For the text-containing cell, return its midpoint in [x, y] coordinate format. 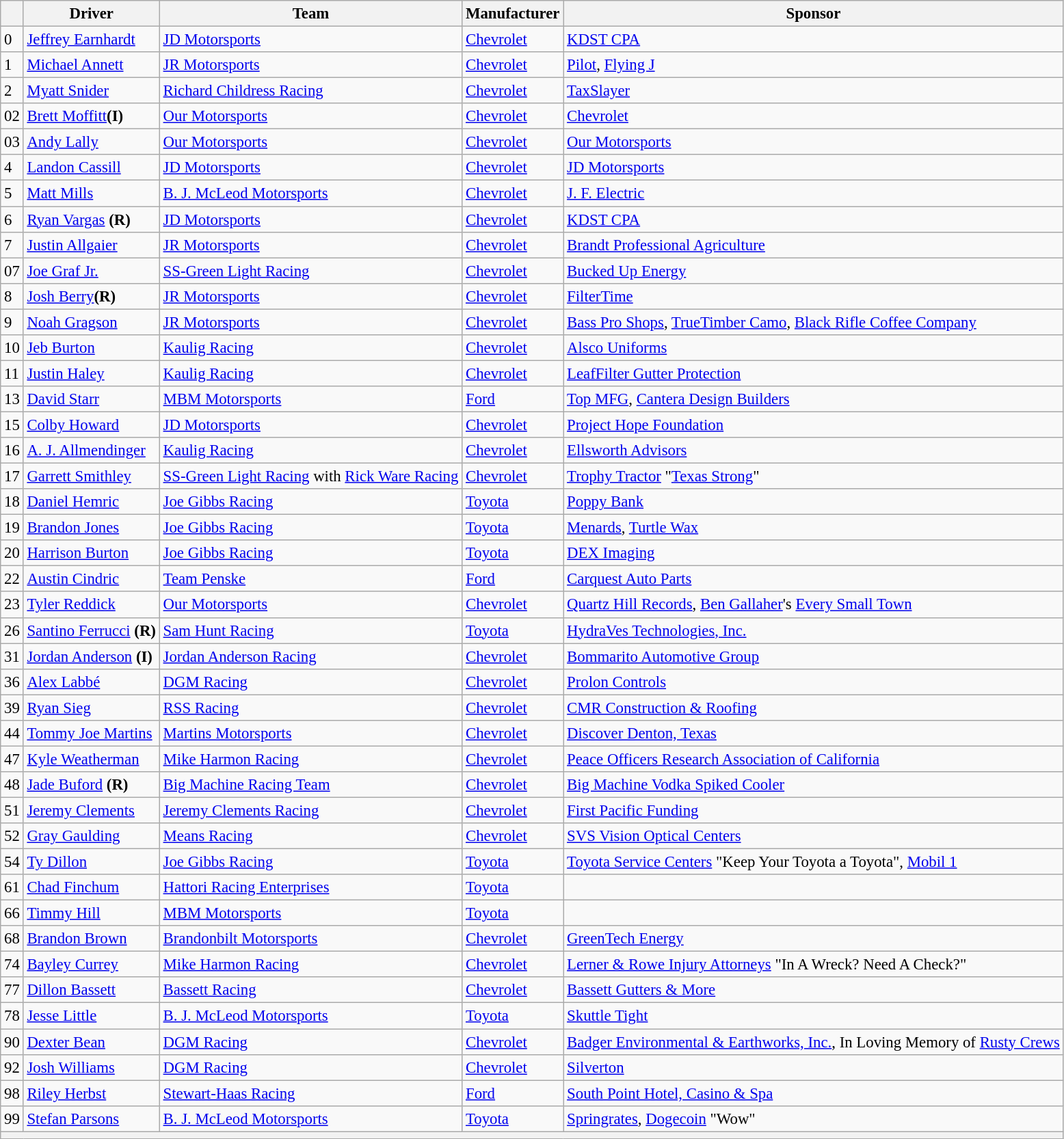
Alex Labbé [92, 682]
Jeb Burton [92, 348]
J. F. Electric [814, 193]
Means Racing [310, 836]
52 [12, 836]
Alsco Uniforms [814, 348]
SS-Green Light Racing with Rick Ware Racing [310, 477]
Jordan Anderson (I) [92, 656]
36 [12, 682]
Stefan Parsons [92, 1118]
Joe Graf Jr. [92, 271]
Lerner & Rowe Injury Attorneys "In A Wreck? Need A Check?" [814, 965]
Tommy Joe Martins [92, 734]
GreenTech Energy [814, 939]
07 [12, 271]
Josh Berry(R) [92, 296]
92 [12, 1067]
Big Machine Vodka Spiked Cooler [814, 785]
Skuttle Tight [814, 1016]
15 [12, 425]
Riley Herbst [92, 1093]
Andy Lally [92, 142]
02 [12, 116]
Jeremy Clements [92, 810]
SVS Vision Optical Centers [814, 836]
2 [12, 91]
Jeremy Clements Racing [310, 810]
99 [12, 1118]
9 [12, 322]
47 [12, 759]
39 [12, 708]
CMR Construction & Roofing [814, 708]
Kyle Weatherman [92, 759]
Pilot, Flying J [814, 65]
Dexter Bean [92, 1042]
First Pacific Funding [814, 810]
98 [12, 1093]
17 [12, 477]
13 [12, 399]
23 [12, 605]
TaxSlayer [814, 91]
Noah Gragson [92, 322]
Ty Dillon [92, 862]
Silverton [814, 1067]
6 [12, 219]
Prolon Controls [814, 682]
77 [12, 991]
Brandt Professional Agriculture [814, 245]
26 [12, 630]
4 [12, 167]
Chad Finchum [92, 887]
16 [12, 451]
Team Penske [310, 579]
Ryan Sieg [92, 708]
Austin Cindric [92, 579]
Menards, Turtle Wax [814, 528]
Toyota Service Centers "Keep Your Toyota a Toyota", Mobil 1 [814, 862]
Sponsor [814, 14]
48 [12, 785]
Brandon Brown [92, 939]
1 [12, 65]
Bass Pro Shops, TrueTimber Camo, Black Rifle Coffee Company [814, 322]
Hattori Racing Enterprises [310, 887]
DEX Imaging [814, 553]
David Starr [92, 399]
Martins Motorsports [310, 734]
Stewart-Haas Racing [310, 1093]
Discover Denton, Texas [814, 734]
7 [12, 245]
Justin Allgaier [92, 245]
Timmy Hill [92, 913]
Colby Howard [92, 425]
74 [12, 965]
Peace Officers Research Association of California [814, 759]
Sam Hunt Racing [310, 630]
5 [12, 193]
Brandonbilt Motorsports [310, 939]
11 [12, 373]
8 [12, 296]
Brett Moffitt(I) [92, 116]
Landon Cassill [92, 167]
68 [12, 939]
Daniel Hemric [92, 502]
Team [310, 14]
Poppy Bank [814, 502]
Jade Buford (R) [92, 785]
18 [12, 502]
SS-Green Light Racing [310, 271]
Richard Childress Racing [310, 91]
Bommarito Automotive Group [814, 656]
Harrison Burton [92, 553]
Top MFG, Cantera Design Builders [814, 399]
Bucked Up Energy [814, 271]
LeafFilter Gutter Protection [814, 373]
Quartz Hill Records, Ben Gallaher's Every Small Town [814, 605]
Jesse Little [92, 1016]
20 [12, 553]
Ryan Vargas (R) [92, 219]
66 [12, 913]
South Point Hotel, Casino & Spa [814, 1093]
Manufacturer [513, 14]
Gray Gaulding [92, 836]
RSS Racing [310, 708]
A. J. Allmendinger [92, 451]
Matt Mills [92, 193]
Myatt Snider [92, 91]
78 [12, 1016]
19 [12, 528]
Jordan Anderson Racing [310, 656]
FilterTime [814, 296]
Jeffrey Earnhardt [92, 40]
Tyler Reddick [92, 605]
Garrett Smithley [92, 477]
51 [12, 810]
Ellsworth Advisors [814, 451]
Bayley Currey [92, 965]
10 [12, 348]
Badger Environmental & Earthworks, Inc., In Loving Memory of Rusty Crews [814, 1042]
Brandon Jones [92, 528]
Springrates, Dogecoin "Wow" [814, 1118]
03 [12, 142]
90 [12, 1042]
31 [12, 656]
Big Machine Racing Team [310, 785]
Carquest Auto Parts [814, 579]
0 [12, 40]
61 [12, 887]
44 [12, 734]
Santino Ferrucci (R) [92, 630]
Bassett Gutters & More [814, 991]
Bassett Racing [310, 991]
Driver [92, 14]
Josh Williams [92, 1067]
Trophy Tractor "Texas Strong" [814, 477]
Project Hope Foundation [814, 425]
HydraVes Technologies, Inc. [814, 630]
22 [12, 579]
54 [12, 862]
Dillon Bassett [92, 991]
Michael Annett [92, 65]
Justin Haley [92, 373]
